Identify which cell holds the provided text, then report its (X, Y) central coordinate. 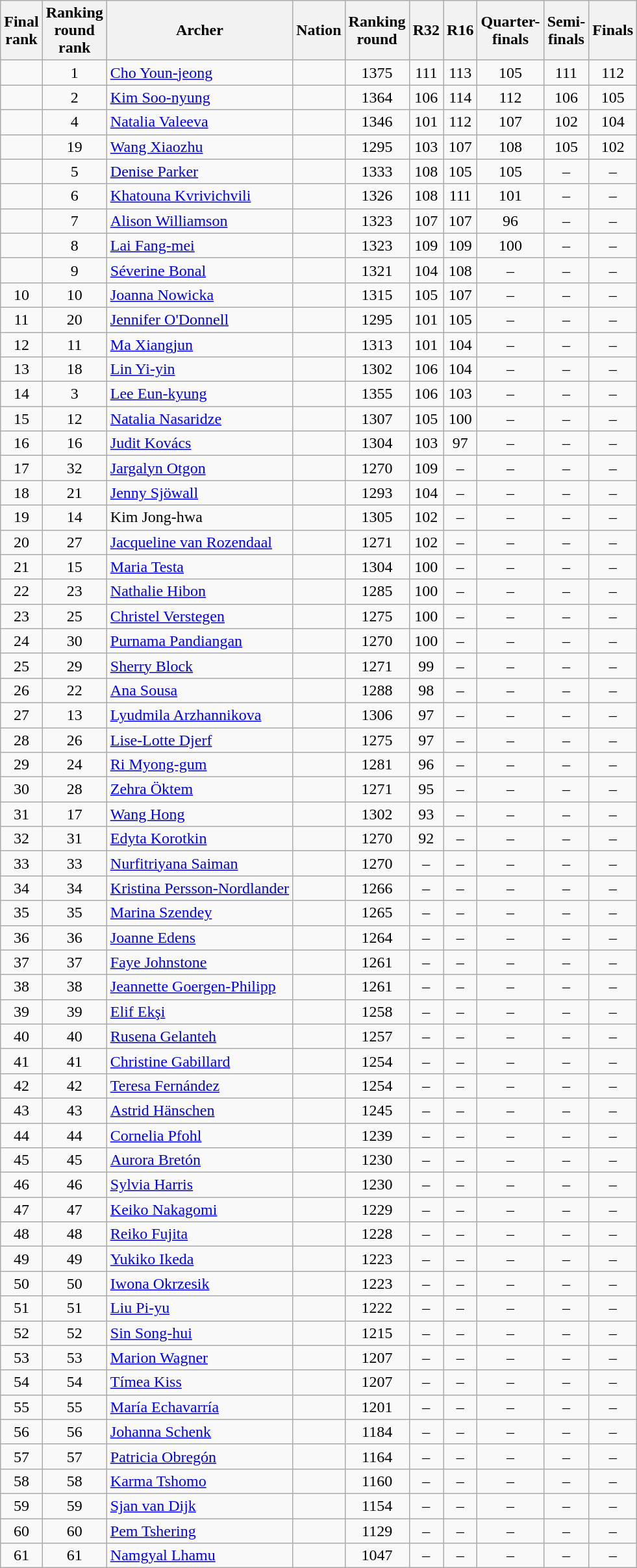
Sylvia Harris (199, 1185)
1346 (377, 122)
5 (74, 171)
Elif Ekşi (199, 1012)
Ana Sousa (199, 690)
Alison Williamson (199, 221)
4 (74, 122)
Liu Pi-yu (199, 1308)
Lin Yi-yin (199, 369)
Wang Hong (199, 814)
Nation (319, 31)
114 (460, 97)
R16 (460, 31)
Marion Wagner (199, 1358)
Lise-Lotte Djerf (199, 740)
Jenny Sjöwall (199, 493)
R32 (426, 31)
Nurfitriyana Saiman (199, 864)
1184 (377, 1432)
Sin Song-hui (199, 1333)
Yukiko Ikeda (199, 1259)
1375 (377, 73)
Kim Soo-nyung (199, 97)
1229 (377, 1210)
1245 (377, 1110)
1 (74, 73)
1160 (377, 1481)
Christine Gabillard (199, 1061)
Sjan van Dijk (199, 1506)
1264 (377, 938)
1215 (377, 1333)
2 (74, 97)
Johanna Schenk (199, 1432)
Nathalie Hibon (199, 591)
1281 (377, 765)
Ranking round rank (74, 31)
Cornelia Pfohl (199, 1136)
Judit Kovács (199, 443)
Final rank (21, 31)
1239 (377, 1136)
1288 (377, 690)
1154 (377, 1506)
1285 (377, 591)
Kristina Persson-Nordlander (199, 888)
Karma Tshomo (199, 1481)
1326 (377, 196)
Quarter- finals (510, 31)
María Echavarría (199, 1407)
1306 (377, 715)
Ma Xiangjun (199, 345)
Teresa Fernández (199, 1086)
Tímea Kiss (199, 1382)
Ri Myong-gum (199, 765)
Lai Fang-mei (199, 245)
Finals (613, 31)
Namgyal Lhamu (199, 1556)
1228 (377, 1234)
Iwona Okrzesik (199, 1284)
7 (74, 221)
1265 (377, 913)
1201 (377, 1407)
99 (426, 666)
Archer (199, 31)
1305 (377, 517)
Jargalyn Otgon (199, 468)
Maria Testa (199, 567)
Reiko Fujita (199, 1234)
1313 (377, 345)
1355 (377, 394)
Semi- finals (566, 31)
113 (460, 73)
8 (74, 245)
1364 (377, 97)
Pem Tshering (199, 1530)
1129 (377, 1530)
Patricia Obregón (199, 1456)
1164 (377, 1456)
Khatouna Kvrivichvili (199, 196)
Natalia Nasaridze (199, 419)
9 (74, 270)
Faye Johnstone (199, 962)
Edyta Korotkin (199, 839)
Joanne Edens (199, 938)
1222 (377, 1308)
92 (426, 839)
1307 (377, 419)
Christel Verstegen (199, 616)
1258 (377, 1012)
Astrid Hänschen (199, 1110)
1266 (377, 888)
6 (74, 196)
Natalia Valeeva (199, 122)
Zehra Öktem (199, 790)
1257 (377, 1036)
Jeannette Goergen-Philipp (199, 987)
1321 (377, 270)
Marina Szendey (199, 913)
Cho Youn-jeong (199, 73)
Kim Jong-hwa (199, 517)
Lee Eun-kyung (199, 394)
Jacqueline van Rozendaal (199, 542)
Joanna Nowicka (199, 295)
93 (426, 814)
Lyudmila Arzhannikova (199, 715)
98 (426, 690)
Denise Parker (199, 171)
Séverine Bonal (199, 270)
1333 (377, 171)
Wang Xiaozhu (199, 147)
Jennifer O'Donnell (199, 319)
Sherry Block (199, 666)
1293 (377, 493)
Ranking round (377, 31)
1047 (377, 1556)
Rusena Gelanteh (199, 1036)
1315 (377, 295)
Aurora Bretón (199, 1160)
3 (74, 394)
Purnama Pandiangan (199, 641)
Keiko Nakagomi (199, 1210)
95 (426, 790)
